Find where the given text appears and provide that cell's center as (X, Y) coordinate. 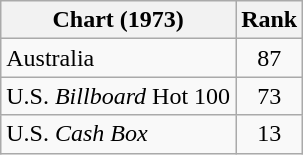
Chart (1973) (118, 20)
13 (270, 134)
73 (270, 96)
Australia (118, 58)
Rank (270, 20)
87 (270, 58)
U.S. Billboard Hot 100 (118, 96)
U.S. Cash Box (118, 134)
